Provide the [X, Y] coordinate of the cell's center where the given text is located.  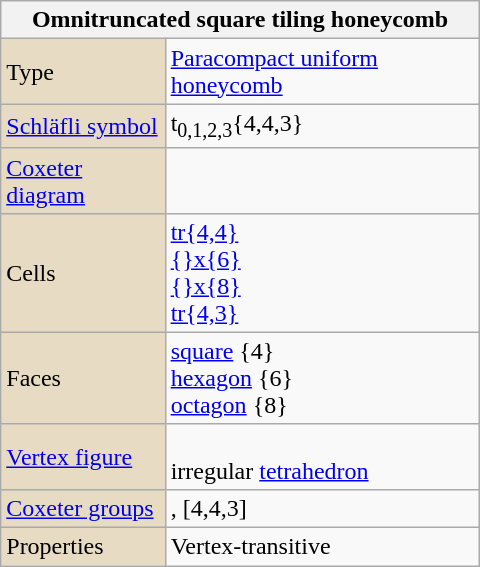
irregular tetrahedron [322, 456]
Omnitruncated square tiling honeycomb [240, 20]
Vertex-transitive [322, 547]
Schläfli symbol [83, 126]
t0,1,2,3{4,4,3} [322, 126]
Type [83, 72]
Faces [83, 378]
Paracompact uniform honeycomb [322, 72]
Properties [83, 547]
Vertex figure [83, 456]
tr{4,4} {}x{6} {}x{8} tr{4,3} [322, 272]
, [4,4,3] [322, 508]
Cells [83, 272]
square {4}hexagon {6}octagon {8} [322, 378]
Coxeter groups [83, 508]
Coxeter diagram [83, 180]
